Detect which cell encompasses the target text, then output its [X, Y] center coordinate. 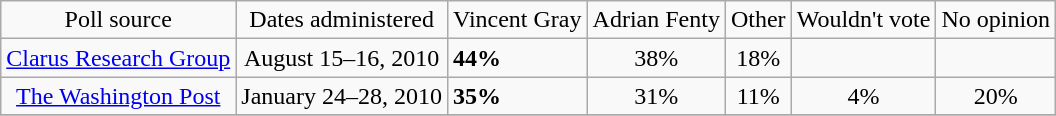
August 15–16, 2010 [342, 58]
Adrian Fenty [656, 20]
Clarus Research Group [118, 58]
Vincent Gray [517, 20]
11% [758, 96]
18% [758, 58]
January 24–28, 2010 [342, 96]
44% [517, 58]
38% [656, 58]
Wouldn't vote [864, 20]
Other [758, 20]
Poll source [118, 20]
Dates administered [342, 20]
The Washington Post [118, 96]
4% [864, 96]
31% [656, 96]
20% [996, 96]
No opinion [996, 20]
35% [517, 96]
